Pinpoint the cell where the given text exists, returning its [X, Y] midpoint coordinate. 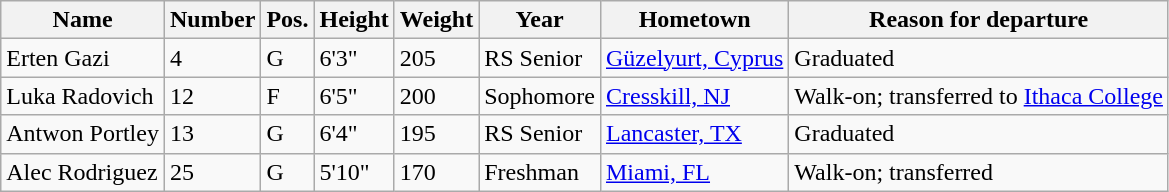
13 [212, 134]
Weight [436, 20]
6'4" [354, 134]
5'10" [354, 172]
Walk-on; transferred [979, 172]
Sophomore [540, 96]
Name [83, 20]
Number [212, 20]
Height [354, 20]
Miami, FL [694, 172]
25 [212, 172]
6'3" [354, 58]
4 [212, 58]
F [288, 96]
Walk-on; transferred to Ithaca College [979, 96]
Year [540, 20]
Hometown [694, 20]
6'5" [354, 96]
Erten Gazi [83, 58]
Reason for departure [979, 20]
Güzelyurt, Cyprus [694, 58]
Freshman [540, 172]
12 [212, 96]
Luka Radovich [83, 96]
Cresskill, NJ [694, 96]
Alec Rodriguez [83, 172]
Lancaster, TX [694, 134]
205 [436, 58]
200 [436, 96]
195 [436, 134]
Pos. [288, 20]
Antwon Portley [83, 134]
170 [436, 172]
